Identify which cell holds the provided text, then report its [x, y] central coordinate. 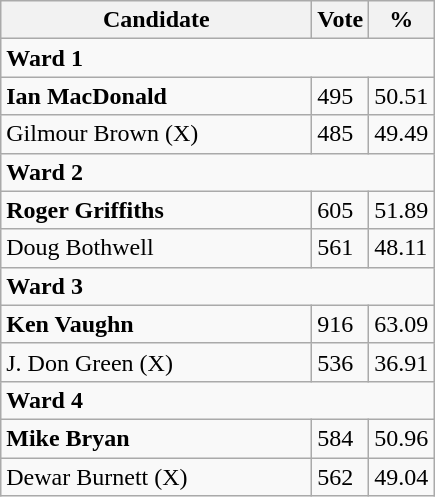
51.89 [402, 210]
485 [340, 134]
Ward 4 [218, 400]
50.51 [402, 96]
Ward 3 [218, 286]
50.96 [402, 438]
495 [340, 96]
Gilmour Brown (X) [156, 134]
63.09 [402, 324]
Ward 1 [218, 58]
48.11 [402, 248]
Ward 2 [218, 172]
Mike Bryan [156, 438]
Ken Vaughn [156, 324]
36.91 [402, 362]
Dewar Burnett (X) [156, 477]
Vote [340, 20]
% [402, 20]
916 [340, 324]
Doug Bothwell [156, 248]
Ian MacDonald [156, 96]
J. Don Green (X) [156, 362]
584 [340, 438]
Roger Griffiths [156, 210]
562 [340, 477]
605 [340, 210]
561 [340, 248]
536 [340, 362]
Candidate [156, 20]
49.49 [402, 134]
49.04 [402, 477]
